Search for the cell housing the specified text and yield its [x, y] center coordinate. 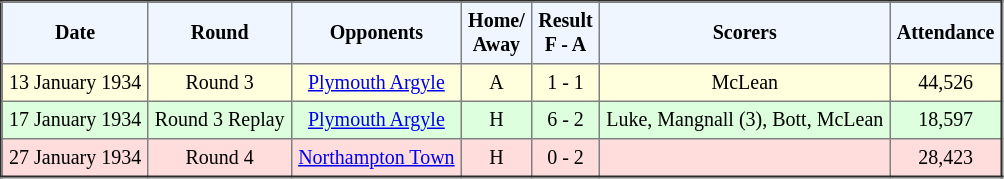
Round 3 [220, 83]
28,423 [946, 158]
Attendance [946, 33]
McLean [744, 83]
A [496, 83]
Northampton Town [376, 158]
27 January 1934 [75, 158]
Date [75, 33]
ResultF - A [566, 33]
13 January 1934 [75, 83]
0 - 2 [566, 158]
Round 4 [220, 158]
Luke, Mangnall (3), Bott, McLean [744, 120]
44,526 [946, 83]
6 - 2 [566, 120]
Round 3 Replay [220, 120]
Home/Away [496, 33]
17 January 1934 [75, 120]
Round [220, 33]
1 - 1 [566, 83]
18,597 [946, 120]
Scorers [744, 33]
Opponents [376, 33]
